Find where the given text appears and provide that cell's center as [x, y] coordinate. 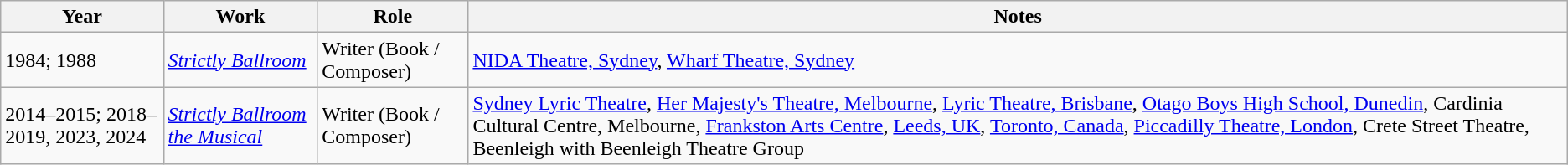
Strictly Ballroom [240, 60]
Notes [1018, 17]
Year [82, 17]
1984; 1988 [82, 60]
Strictly Ballroom the Musical [240, 126]
Work [240, 17]
Role [393, 17]
NIDA Theatre, Sydney, Wharf Theatre, Sydney [1018, 60]
2014–2015; 2018–2019, 2023, 2024 [82, 126]
